Pinpoint the cell where the given text exists, returning its [x, y] midpoint coordinate. 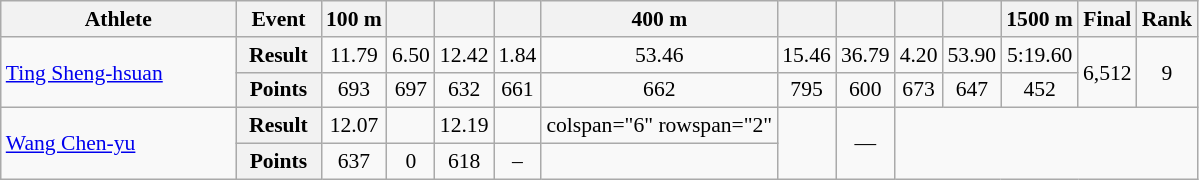
Athlete [118, 19]
36.79 [866, 55]
4.20 [919, 55]
452 [1040, 90]
Rank [1168, 19]
12.42 [464, 55]
colspan="6" rowspan="2" [659, 126]
0 [411, 162]
647 [972, 90]
5:19.60 [1040, 55]
661 [518, 90]
795 [806, 90]
12.07 [354, 126]
697 [411, 90]
6.50 [411, 55]
15.46 [806, 55]
53.46 [659, 55]
Ting Sheng-hsuan [118, 72]
11.79 [354, 55]
Final [1108, 19]
Event [278, 19]
618 [464, 162]
– [518, 162]
1.84 [518, 55]
637 [354, 162]
632 [464, 90]
1500 m [1040, 19]
12.19 [464, 126]
400 m [659, 19]
53.90 [972, 55]
693 [354, 90]
662 [659, 90]
9 [1168, 72]
673 [919, 90]
100 m [354, 19]
— [866, 144]
600 [866, 90]
6,512 [1108, 72]
Wang Chen-yu [118, 144]
